Scan for the cell matching the given text and deliver its (x, y) coordinate at center. 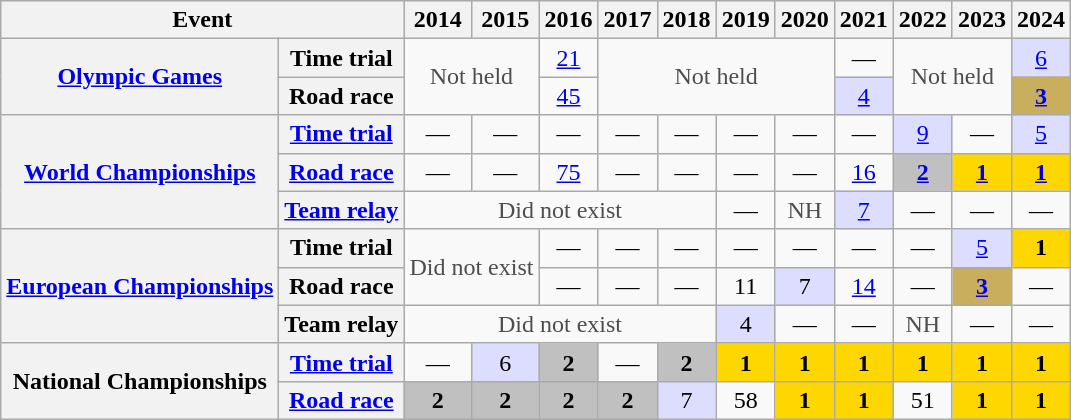
2024 (1040, 20)
National Championships (140, 381)
2022 (922, 20)
2017 (628, 20)
21 (568, 58)
45 (568, 96)
2018 (686, 20)
16 (864, 172)
2021 (864, 20)
2023 (982, 20)
Olympic Games (140, 77)
2014 (438, 20)
11 (746, 286)
European Championships (140, 286)
75 (568, 172)
World Championships (140, 172)
58 (746, 400)
51 (922, 400)
Event (202, 20)
2016 (568, 20)
14 (864, 286)
9 (922, 134)
2019 (746, 20)
2020 (804, 20)
2015 (505, 20)
